Extract the (x, y) coordinate from the center of the cell holding the provided text.  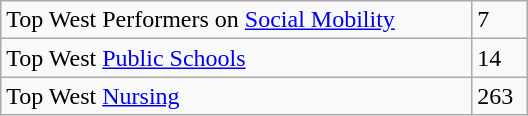
14 (500, 58)
Top West Nursing (236, 96)
Top West Performers on Social Mobility (236, 20)
Top West Public Schools (236, 58)
263 (500, 96)
7 (500, 20)
